Scan for the cell matching the given text and deliver its [x, y] coordinate at center. 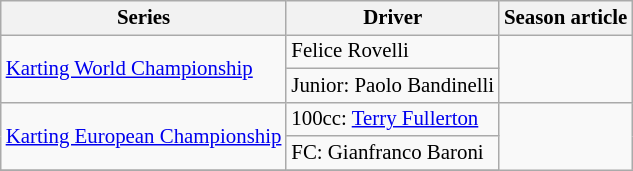
FC: Gianfranco Baroni [392, 153]
Karting European Championship [144, 136]
Driver [392, 18]
Junior: Paolo Bandinelli [392, 85]
Karting World Championship [144, 68]
Series [144, 18]
100cc: Terry Fullerton [392, 119]
Felice Rovelli [392, 51]
Season article [566, 18]
